Determine the [X, Y] coordinate at the center of the cell enclosing the given text.  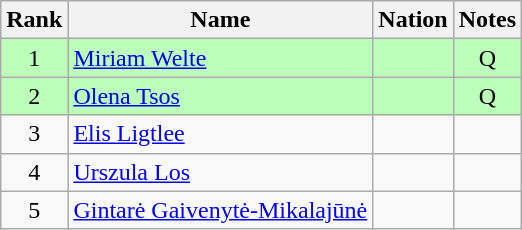
1 [34, 58]
Nation [413, 20]
Urszula Los [220, 172]
2 [34, 96]
Olena Tsos [220, 96]
Gintarė Gaivenytė-Mikalajūnė [220, 210]
Rank [34, 20]
4 [34, 172]
Miriam Welte [220, 58]
Notes [487, 20]
Name [220, 20]
3 [34, 134]
Elis Ligtlee [220, 134]
5 [34, 210]
